Locate the cell with the specified text and output its [x, y] center coordinate. 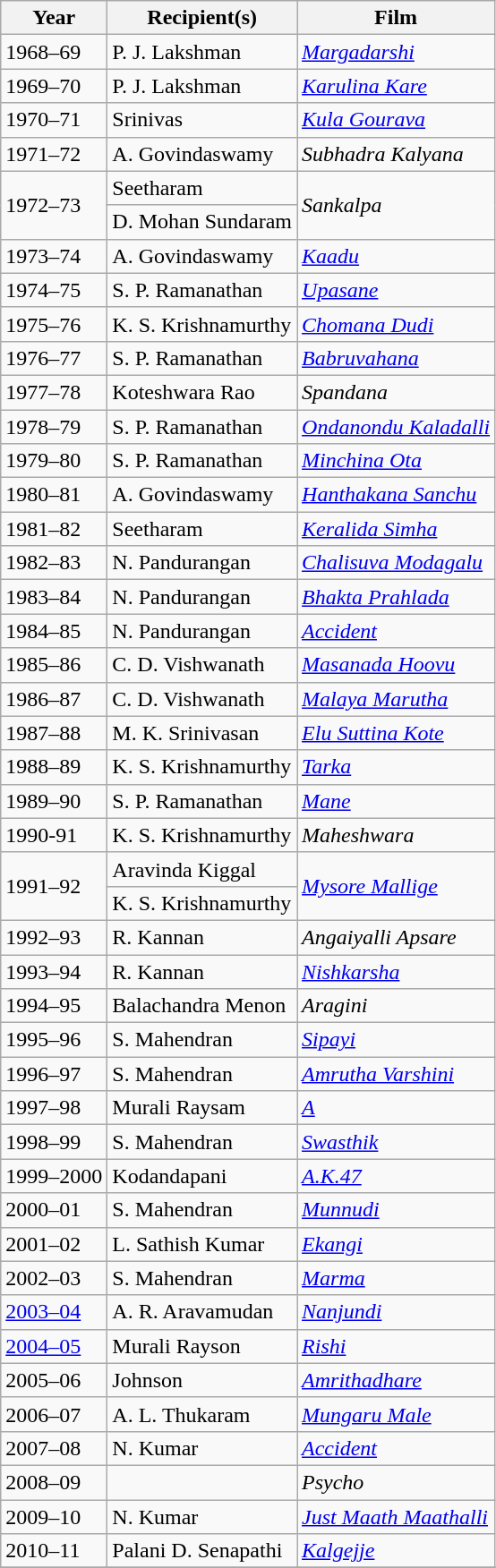
Aravinda Kiggal [202, 869]
1976–77 [54, 358]
Chomana Dudi [396, 324]
Chalisuva Modagalu [396, 563]
Johnson [202, 1380]
Kula Gourava [396, 120]
2007–08 [54, 1448]
1989–90 [54, 801]
Malaya Marutha [396, 699]
Psycho [396, 1482]
Munnudi [396, 1210]
Karulina Kare [396, 86]
Amrutha Varshini [396, 1074]
1981–82 [54, 529]
A. L. Thukaram [202, 1414]
A [396, 1108]
Just Maath Maathalli [396, 1517]
1974–75 [54, 290]
1971–72 [54, 154]
Srinivas [202, 120]
1990-91 [54, 835]
1987–88 [54, 733]
Sankalpa [396, 205]
Upasane [396, 290]
Subhadra Kalyana [396, 154]
1998–99 [54, 1142]
Tarka [396, 767]
Palani D. Senapathi [202, 1551]
1969–70 [54, 86]
Koteshwara Rao [202, 392]
1975–76 [54, 324]
1982–83 [54, 563]
Maheshwara [396, 835]
Spandana [396, 392]
1993–94 [54, 971]
2008–09 [54, 1482]
A.K.47 [396, 1176]
1996–97 [54, 1074]
2010–11 [54, 1551]
2001–02 [54, 1244]
Film [396, 18]
1995–96 [54, 1040]
L. Sathish Kumar [202, 1244]
1973–74 [54, 256]
Kaadu [396, 256]
Elu Suttina Kote [396, 733]
Kalgejje [396, 1551]
2006–07 [54, 1414]
Balachandra Menon [202, 1006]
Ekangi [396, 1244]
1997–98 [54, 1108]
Masanada Hoovu [396, 665]
1979–80 [54, 461]
1986–87 [54, 699]
1999–2000 [54, 1176]
Keralida Simha [396, 529]
Amrithadhare [396, 1380]
1978–79 [54, 427]
1980–81 [54, 495]
1977–78 [54, 392]
2005–06 [54, 1380]
1994–95 [54, 1006]
2003–04 [54, 1312]
1988–89 [54, 767]
2004–05 [54, 1346]
Mysore Mallige [396, 886]
Murali Rayson [202, 1346]
Mungaru Male [396, 1414]
2000–01 [54, 1210]
Babruvahana [396, 358]
Hanthakana Sanchu [396, 495]
A. R. Aravamudan [202, 1312]
2009–10 [54, 1517]
Minchina Ota [396, 461]
Aragini [396, 1006]
1985–86 [54, 665]
M. K. Srinivasan [202, 733]
Bhakta Prahlada [396, 597]
Nanjundi [396, 1312]
Rishi [396, 1346]
Margadarshi [396, 52]
Marma [396, 1278]
1992–93 [54, 937]
1972–73 [54, 205]
Murali Raysam [202, 1108]
Nishkarsha [396, 971]
1968–69 [54, 52]
Swasthik [396, 1142]
Ondanondu Kaladalli [396, 427]
1983–84 [54, 597]
1984–85 [54, 631]
Mane [396, 801]
1991–92 [54, 886]
Kodandapani [202, 1176]
2002–03 [54, 1278]
Recipient(s) [202, 18]
D. Mohan Sundaram [202, 222]
Angaiyalli Apsare [396, 937]
Sipayi [396, 1040]
Year [54, 18]
1970–71 [54, 120]
